Return the (X, Y) coordinate for the center point of the cell that contains the specified text.  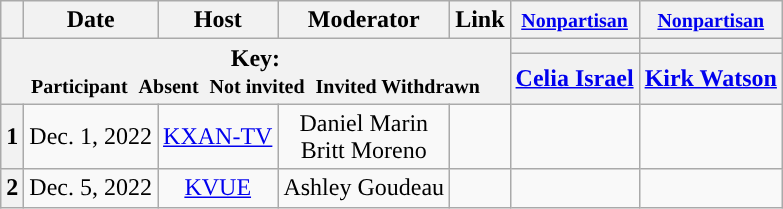
Date (91, 20)
Key: Participant Absent Not invited Invited Withdrawn (256, 72)
Ashley Goudeau (364, 188)
Kirk Watson (710, 78)
Daniel MarinBritt Moreno (364, 136)
Link (480, 20)
2 (12, 188)
Celia Israel (574, 78)
Dec. 1, 2022 (91, 136)
Host (218, 20)
KXAN-TV (218, 136)
Moderator (364, 20)
1 (12, 136)
Dec. 5, 2022 (91, 188)
KVUE (218, 188)
